For the text-containing cell, return its midpoint in [X, Y] coordinate format. 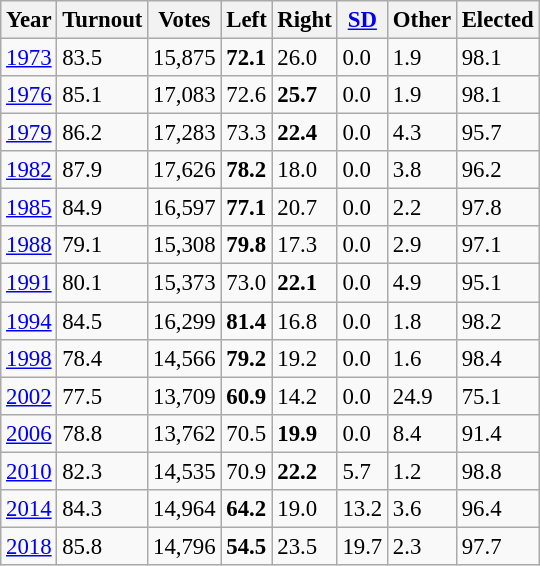
72.1 [246, 58]
Votes [184, 20]
2.2 [422, 208]
16.8 [304, 321]
Other [422, 20]
3.8 [422, 170]
84.3 [102, 509]
97.1 [498, 245]
73.0 [246, 283]
1991 [29, 283]
1994 [29, 321]
70.5 [246, 433]
77.1 [246, 208]
72.6 [246, 95]
73.3 [246, 133]
14.2 [304, 396]
1.6 [422, 358]
Elected [498, 20]
19.0 [304, 509]
2014 [29, 509]
97.8 [498, 208]
SD [362, 20]
64.2 [246, 509]
78.2 [246, 170]
1982 [29, 170]
2.3 [422, 546]
2006 [29, 433]
22.2 [304, 471]
79.8 [246, 245]
13.2 [362, 509]
98.8 [498, 471]
83.5 [102, 58]
22.4 [304, 133]
4.9 [422, 283]
5.7 [362, 471]
17,083 [184, 95]
15,308 [184, 245]
14,964 [184, 509]
26.0 [304, 58]
13,709 [184, 396]
75.1 [498, 396]
18.0 [304, 170]
23.5 [304, 546]
97.7 [498, 546]
80.1 [102, 283]
84.5 [102, 321]
15,875 [184, 58]
3.6 [422, 509]
Right [304, 20]
91.4 [498, 433]
16,597 [184, 208]
17.3 [304, 245]
17,626 [184, 170]
79.1 [102, 245]
2018 [29, 546]
82.3 [102, 471]
Left [246, 20]
16,299 [184, 321]
84.9 [102, 208]
19.2 [304, 358]
8.4 [422, 433]
14,796 [184, 546]
95.7 [498, 133]
98.2 [498, 321]
81.4 [246, 321]
78.4 [102, 358]
96.2 [498, 170]
78.8 [102, 433]
95.1 [498, 283]
1979 [29, 133]
4.3 [422, 133]
96.4 [498, 509]
15,373 [184, 283]
13,762 [184, 433]
19.7 [362, 546]
Turnout [102, 20]
2.9 [422, 245]
87.9 [102, 170]
20.7 [304, 208]
60.9 [246, 396]
79.2 [246, 358]
Year [29, 20]
1976 [29, 95]
85.1 [102, 95]
86.2 [102, 133]
14,566 [184, 358]
1.8 [422, 321]
19.9 [304, 433]
1.2 [422, 471]
1998 [29, 358]
2002 [29, 396]
24.9 [422, 396]
70.9 [246, 471]
98.4 [498, 358]
1973 [29, 58]
1988 [29, 245]
17,283 [184, 133]
14,535 [184, 471]
54.5 [246, 546]
77.5 [102, 396]
1985 [29, 208]
22.1 [304, 283]
85.8 [102, 546]
2010 [29, 471]
25.7 [304, 95]
